Return the [x, y] coordinate for the center point of the cell that contains the specified text.  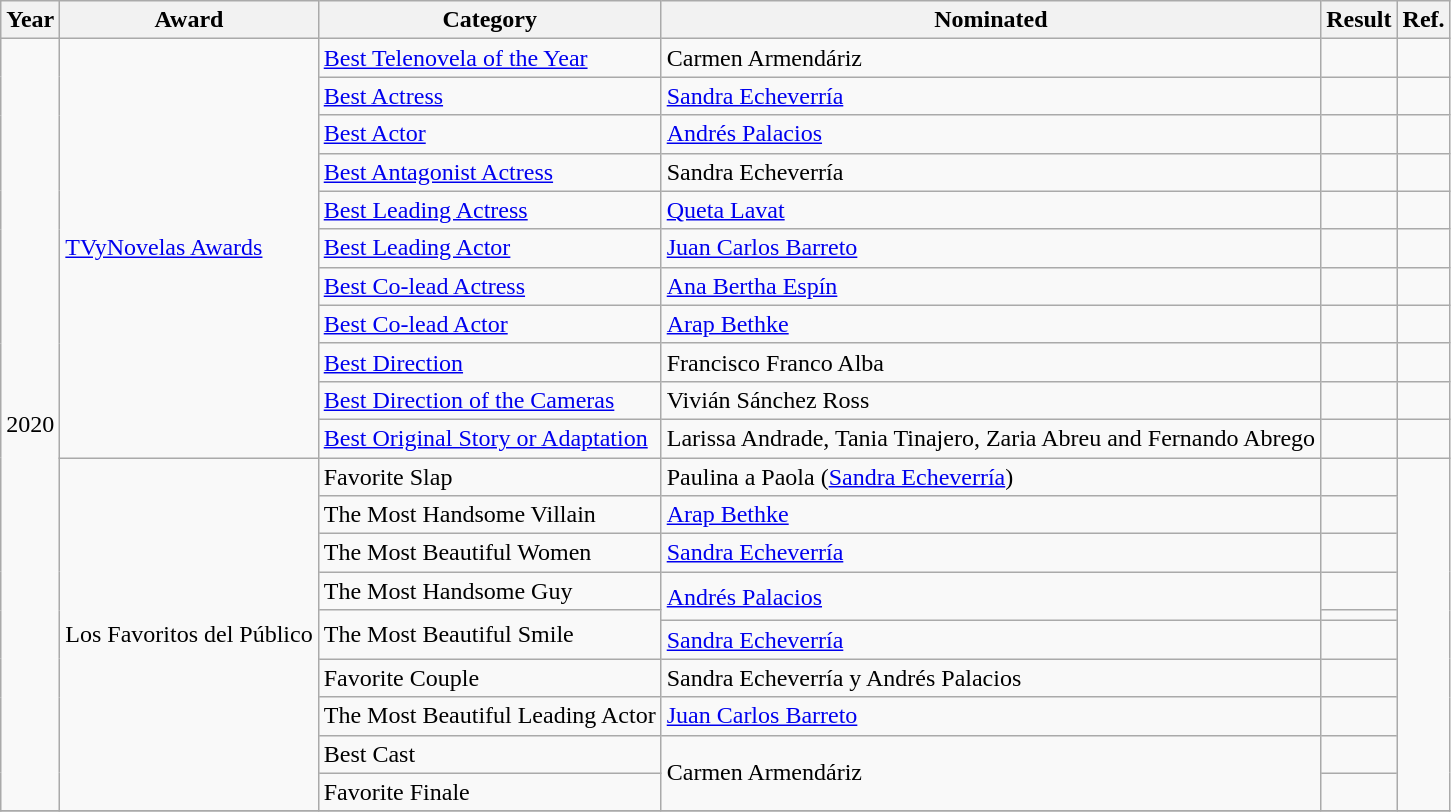
Best Leading Actor [490, 248]
Paulina a Paola (Sandra Echeverría) [990, 477]
Nominated [990, 20]
Best Direction [490, 362]
TVyNovelas Awards [189, 248]
Sandra Echeverría y Andrés Palacios [990, 678]
Vivián Sánchez Ross [990, 400]
The Most Beautiful Leading Actor [490, 716]
Ref. [1424, 20]
Favorite Couple [490, 678]
Best Co-lead Actor [490, 324]
Best Direction of the Cameras [490, 400]
Los Favoritos del Público [189, 635]
Year [30, 20]
The Most Handsome Guy [490, 591]
Francisco Franco Alba [990, 362]
Result [1359, 20]
Best Leading Actress [490, 210]
Best Telenovela of the Year [490, 58]
Favorite Slap [490, 477]
The Most Beautiful Women [490, 553]
2020 [30, 425]
Best Actress [490, 96]
The Most Beautiful Smile [490, 634]
Queta Lavat [990, 210]
Favorite Finale [490, 792]
Category [490, 20]
Ana Bertha Espín [990, 286]
Best Co-lead Actress [490, 286]
Award [189, 20]
Larissa Andrade, Tania Tinajero, Zaria Abreu and Fernando Abrego [990, 438]
Best Cast [490, 754]
Best Actor [490, 134]
Best Antagonist Actress [490, 172]
Best Original Story or Adaptation [490, 438]
The Most Handsome Villain [490, 515]
